Provide the [X, Y] coordinate of the cell's center where the given text is located.  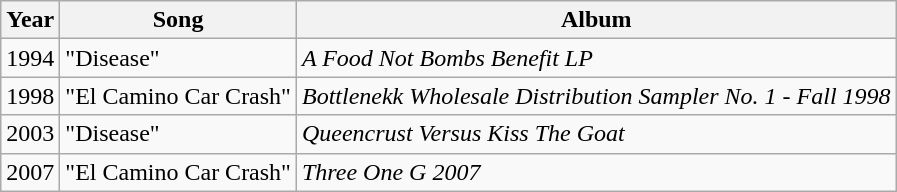
2007 [30, 172]
Bottlenekk Wholesale Distribution Sampler No. 1 - Fall 1998 [596, 96]
2003 [30, 134]
Three One G 2007 [596, 172]
1994 [30, 58]
Queencrust Versus Kiss The Goat [596, 134]
Album [596, 20]
Song [178, 20]
Year [30, 20]
A Food Not Bombs Benefit LP [596, 58]
1998 [30, 96]
